Identify which cell holds the provided text, then report its (X, Y) central coordinate. 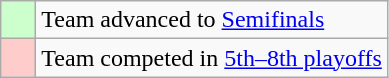
Team competed in 5th–8th playoffs (212, 58)
Team advanced to Semifinals (212, 20)
